Output the (x, y) coordinate of the center of the cell containing the given text.  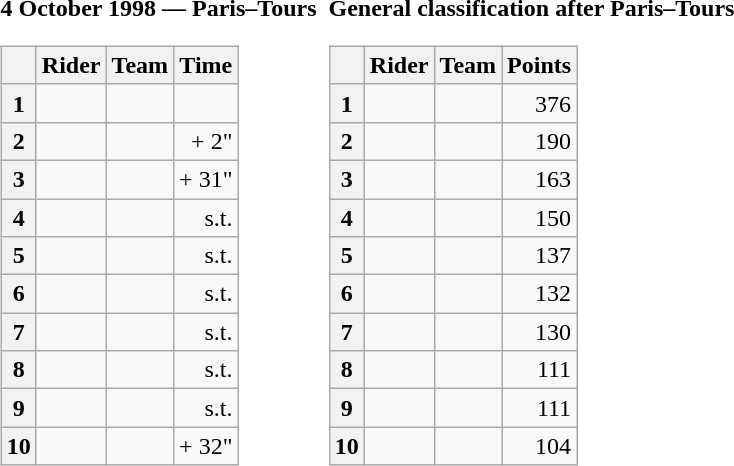
Time (206, 65)
137 (540, 256)
Points (540, 65)
132 (540, 294)
+ 32" (206, 446)
190 (540, 141)
+ 31" (206, 179)
130 (540, 332)
104 (540, 446)
376 (540, 103)
150 (540, 217)
163 (540, 179)
+ 2" (206, 141)
